Extract the (x, y) coordinate from the center of the cell holding the provided text.  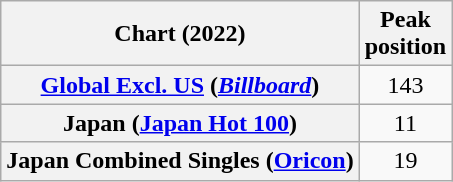
Japan Combined Singles (Oricon) (180, 161)
Chart (2022) (180, 34)
19 (405, 161)
Japan (Japan Hot 100) (180, 123)
Peakposition (405, 34)
Global Excl. US (Billboard) (180, 85)
11 (405, 123)
143 (405, 85)
